Provide the [x, y] coordinate of the cell's center where the given text is located.  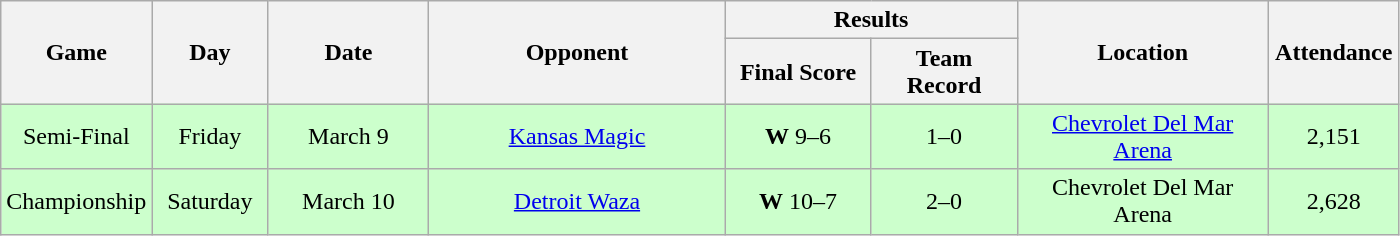
Location [1142, 52]
Results [871, 20]
W 9–6 [798, 136]
Date [348, 52]
Detroit Waza [577, 202]
Kansas Magic [577, 136]
2,151 [1334, 136]
2,628 [1334, 202]
W 10–7 [798, 202]
2–0 [944, 202]
March 9 [348, 136]
Championship [76, 202]
1–0 [944, 136]
Game [76, 52]
Attendance [1334, 52]
Team Record [944, 72]
Semi-Final [76, 136]
Day [210, 52]
March 10 [348, 202]
Friday [210, 136]
Opponent [577, 52]
Saturday [210, 202]
Final Score [798, 72]
